Provide the (X, Y) coordinate of the cell's center where the given text is located.  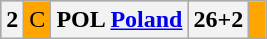
26+2 (218, 20)
2 (12, 20)
C (38, 20)
POL Poland (120, 20)
